Locate the cell with the specified text and output its (x, y) center coordinate. 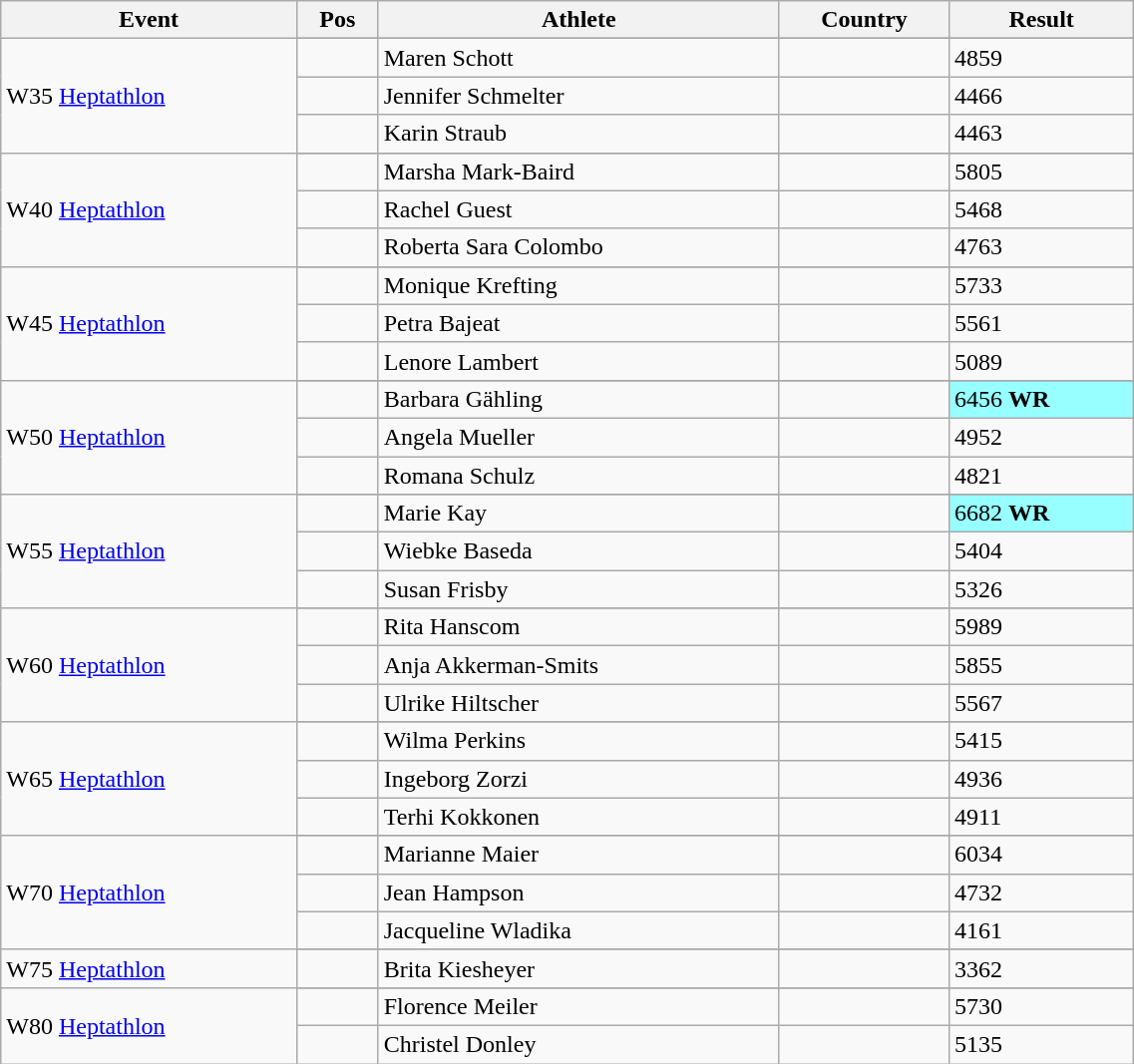
Romana Schulz (578, 476)
Monique Krefting (578, 285)
Ulrike Hiltscher (578, 703)
Lenore Lambert (578, 361)
Anja Akkerman-Smits (578, 665)
5989 (1041, 627)
W75 Heptathlon (150, 968)
5468 (1041, 209)
W50 Heptathlon (150, 437)
Event (150, 20)
5855 (1041, 665)
Karin Straub (578, 134)
5404 (1041, 551)
Brita Kiesheyer (578, 968)
Wilma Perkins (578, 741)
W80 Heptathlon (150, 1025)
6456 WR (1041, 399)
4821 (1041, 476)
W35 Heptathlon (150, 96)
W55 Heptathlon (150, 551)
5561 (1041, 323)
Pos (337, 20)
W65 Heptathlon (150, 779)
W45 Heptathlon (150, 323)
Ingeborg Zorzi (578, 779)
5135 (1041, 1044)
Jean Hampson (578, 892)
6034 (1041, 855)
5733 (1041, 285)
W70 Heptathlon (150, 892)
Florence Meiler (578, 1006)
W60 Heptathlon (150, 665)
Roberta Sara Colombo (578, 247)
5415 (1041, 741)
5805 (1041, 172)
Susan Frisby (578, 589)
5730 (1041, 1006)
4732 (1041, 892)
4911 (1041, 817)
Petra Bajeat (578, 323)
5089 (1041, 361)
Barbara Gähling (578, 399)
Country (864, 20)
W40 Heptathlon (150, 209)
Wiebke Baseda (578, 551)
Rachel Guest (578, 209)
6682 WR (1041, 514)
4859 (1041, 58)
5567 (1041, 703)
Marie Kay (578, 514)
5326 (1041, 589)
Athlete (578, 20)
Maren Schott (578, 58)
Jennifer Schmelter (578, 96)
4161 (1041, 930)
4952 (1041, 437)
Terhi Kokkonen (578, 817)
Marsha Mark-Baird (578, 172)
Christel Donley (578, 1044)
Marianne Maier (578, 855)
Jacqueline Wladika (578, 930)
4936 (1041, 779)
4466 (1041, 96)
Angela Mueller (578, 437)
Rita Hanscom (578, 627)
4463 (1041, 134)
3362 (1041, 968)
4763 (1041, 247)
Result (1041, 20)
